For the text-containing cell, return its midpoint in (X, Y) coordinate format. 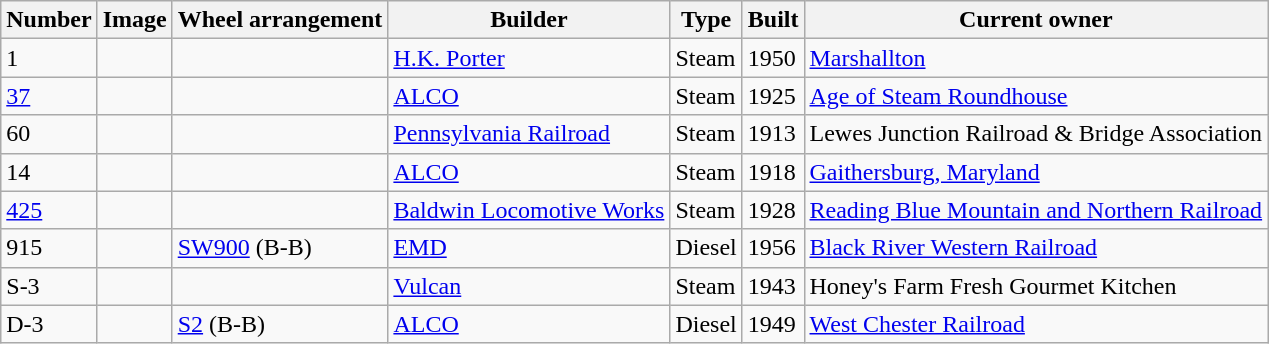
1943 (773, 286)
SW900 (B-B) (280, 248)
Image (134, 20)
14 (49, 172)
1913 (773, 134)
Vulcan (529, 286)
1949 (773, 324)
Reading Blue Mountain and Northern Railroad (1036, 210)
915 (49, 248)
425 (49, 210)
Honey's Farm Fresh Gourmet Kitchen (1036, 286)
1956 (773, 248)
Marshallton (1036, 58)
Baldwin Locomotive Works (529, 210)
Type (706, 20)
1 (49, 58)
Wheel arrangement (280, 20)
Age of Steam Roundhouse (1036, 96)
1950 (773, 58)
37 (49, 96)
1925 (773, 96)
1918 (773, 172)
Lewes Junction Railroad & Bridge Association (1036, 134)
S2 (B-B) (280, 324)
Builder (529, 20)
D-3 (49, 324)
1928 (773, 210)
Current owner (1036, 20)
Number (49, 20)
H.K. Porter (529, 58)
EMD (529, 248)
Gaithersburg, Maryland (1036, 172)
60 (49, 134)
S-3 (49, 286)
Built (773, 20)
Black River Western Railroad (1036, 248)
West Chester Railroad (1036, 324)
Pennsylvania Railroad (529, 134)
